Determine the [X, Y] coordinate at the center of the cell enclosing the given text.  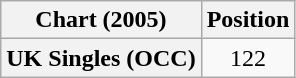
Chart (2005) [101, 20]
Position [248, 20]
122 [248, 58]
UK Singles (OCC) [101, 58]
